Capture the cell that displays the provided text and extract its (X, Y) central coordinate. 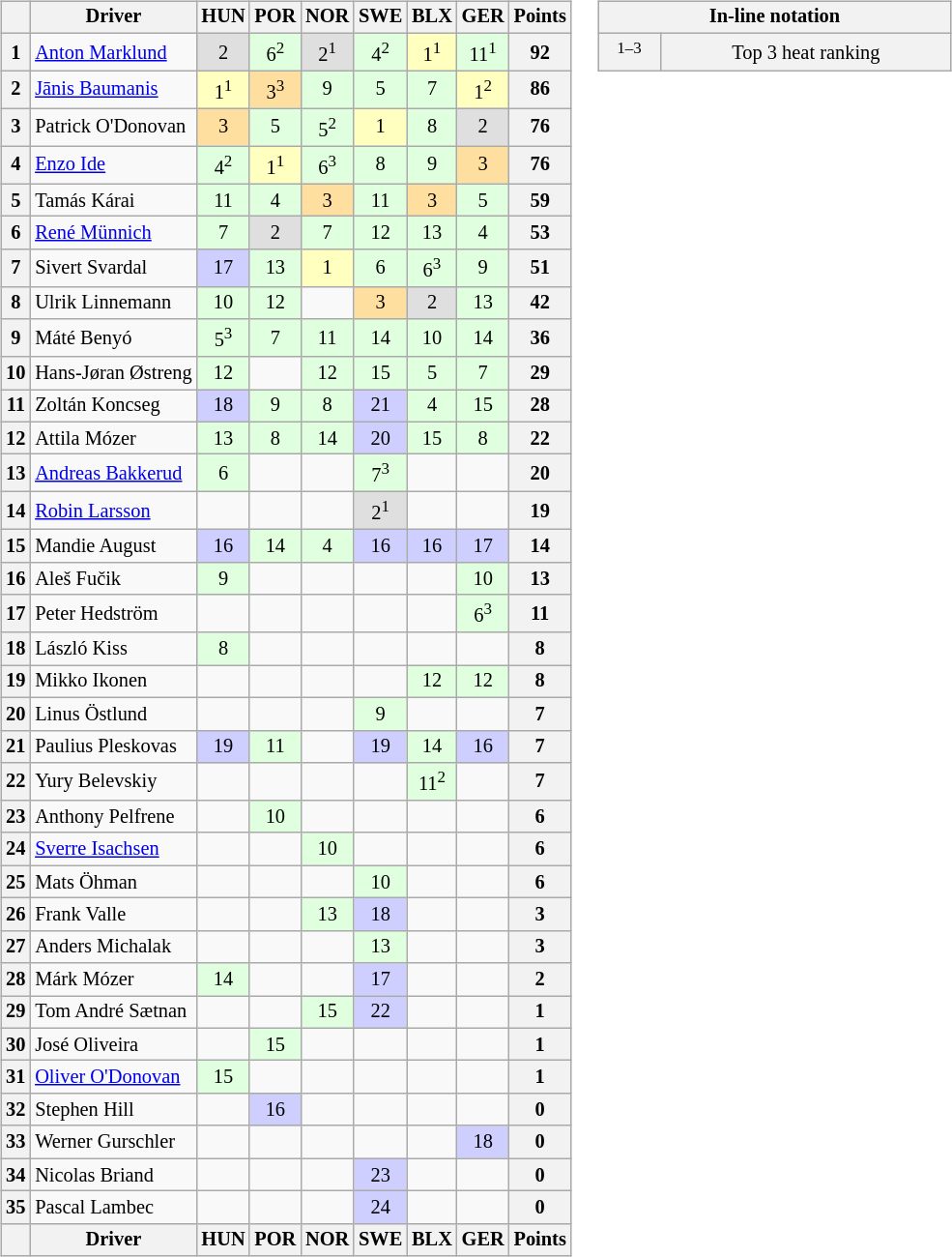
Tom André Sætnan (113, 1012)
Attila Mózer (113, 438)
62 (274, 52)
73 (381, 474)
35 (15, 1208)
36 (540, 338)
Anthony Pelfrene (113, 817)
Robin Larsson (113, 511)
Frank Valle (113, 915)
Máté Benyó (113, 338)
Pascal Lambec (113, 1208)
Hans-Jøran Østreng (113, 373)
51 (540, 267)
Zoltán Koncseg (113, 406)
92 (540, 52)
Andreas Bakkerud (113, 474)
Top 3 heat ranking (806, 52)
Paulius Pleskovas (113, 746)
31 (15, 1077)
Peter Hedström (113, 613)
Yury Belevskiy (113, 781)
Werner Gurschler (113, 1142)
27 (15, 947)
In-line notation (775, 17)
52 (327, 128)
Anton Marklund (113, 52)
112 (432, 781)
René Münnich (113, 233)
Enzo Ide (113, 164)
Stephen Hill (113, 1110)
1–3 (630, 52)
Mandie August (113, 546)
Ulrik Linnemann (113, 303)
86 (540, 89)
Mats Öhman (113, 882)
111 (483, 52)
25 (15, 882)
Márk Mózer (113, 979)
Patrick O'Donovan (113, 128)
Aleš Fučik (113, 579)
Linus Östlund (113, 714)
26 (15, 915)
32 (15, 1110)
László Kiss (113, 649)
59 (540, 200)
30 (15, 1044)
Oliver O'Donovan (113, 1077)
Sverre Isachsen (113, 849)
Nicolas Briand (113, 1175)
34 (15, 1175)
Anders Michalak (113, 947)
José Oliveira (113, 1044)
Tamás Kárai (113, 200)
Sivert Svardal (113, 267)
Jānis Baumanis (113, 89)
Mikko Ikonen (113, 682)
